Pinpoint the cell where the given text exists, returning its (X, Y) midpoint coordinate. 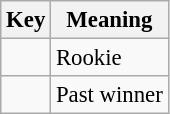
Rookie (110, 58)
Past winner (110, 95)
Meaning (110, 20)
Key (26, 20)
